Provide the (X, Y) coordinate of the cell's center where the given text is located.  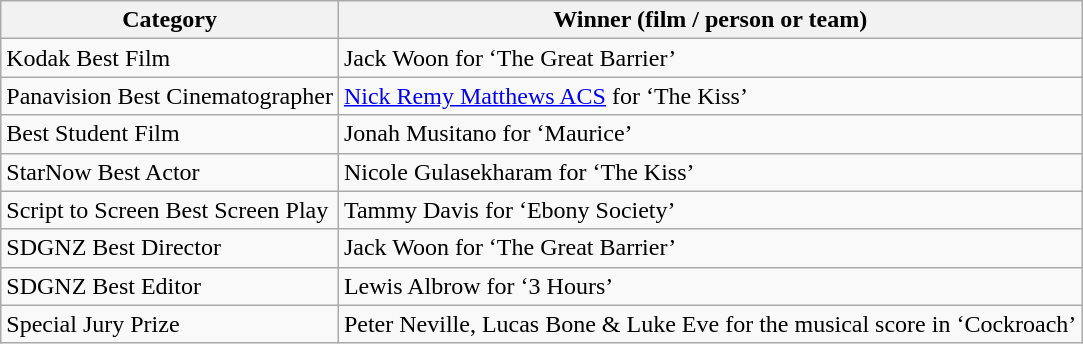
Category (170, 20)
Peter Neville, Lucas Bone & Luke Eve for the musical score in ‘Cockroach’ (710, 324)
Nicole Gulasekharam for ‘The Kiss’ (710, 172)
Kodak Best Film (170, 58)
Nick Remy Matthews ACS for ‘The Kiss’ (710, 96)
Tammy Davis for ‘Ebony Society’ (710, 210)
Jonah Musitano for ‘Maurice’ (710, 134)
Panavision Best Cinematographer (170, 96)
StarNow Best Actor (170, 172)
Lewis Albrow for ‘3 Hours’ (710, 286)
Special Jury Prize (170, 324)
SDGNZ Best Director (170, 248)
SDGNZ Best Editor (170, 286)
Best Student Film (170, 134)
Winner (film / person or team) (710, 20)
Script to Screen Best Screen Play (170, 210)
